Search for the cell housing the specified text and yield its [X, Y] center coordinate. 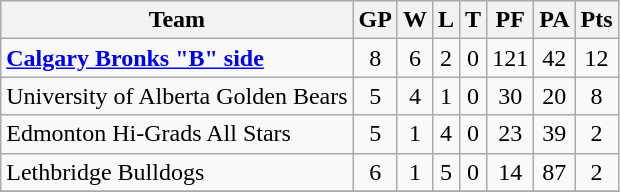
PF [510, 20]
Team [177, 20]
20 [554, 96]
University of Alberta Golden Bears [177, 96]
121 [510, 58]
T [474, 20]
Lethbridge Bulldogs [177, 172]
12 [596, 58]
Edmonton Hi-Grads All Stars [177, 134]
39 [554, 134]
30 [510, 96]
23 [510, 134]
W [414, 20]
Calgary Bronks "B" side [177, 58]
87 [554, 172]
42 [554, 58]
Pts [596, 20]
14 [510, 172]
PA [554, 20]
L [446, 20]
GP [375, 20]
